Output the (x, y) coordinate of the center of the cell containing the given text.  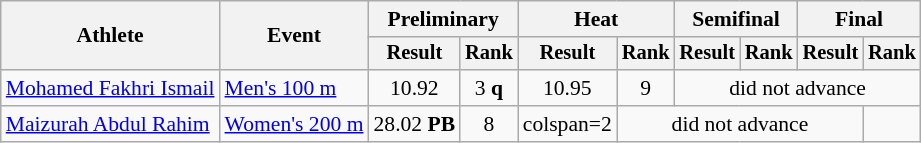
10.95 (568, 88)
10.92 (415, 88)
Men's 100 m (294, 88)
Event (294, 36)
Heat (596, 19)
Women's 200 m (294, 124)
28.02 PB (415, 124)
Mohamed Fakhri Ismail (110, 88)
3 q (489, 88)
Maizurah Abdul Rahim (110, 124)
9 (646, 88)
Athlete (110, 36)
Final (860, 19)
colspan=2 (568, 124)
8 (489, 124)
Preliminary (444, 19)
Semifinal (736, 19)
